Pinpoint the cell where the given text exists, returning its (x, y) midpoint coordinate. 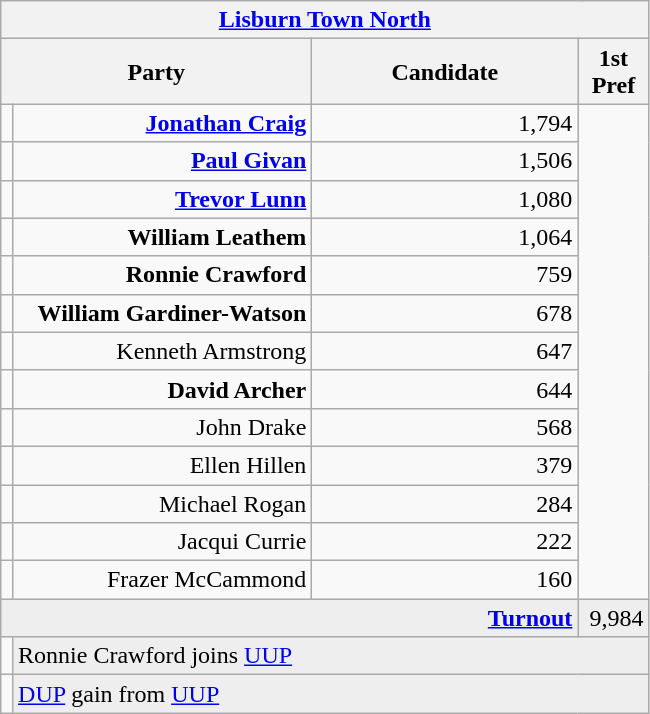
644 (445, 389)
647 (445, 351)
Trevor Lunn (162, 199)
1st Pref (614, 72)
759 (445, 275)
DUP gain from UUP (331, 694)
Ronnie Crawford joins UUP (331, 656)
Frazer McCammond (162, 580)
John Drake (162, 427)
Paul Givan (162, 161)
William Leathem (162, 237)
222 (445, 542)
Jonathan Craig (162, 123)
678 (445, 313)
William Gardiner-Watson (162, 313)
Ronnie Crawford (162, 275)
Jacqui Currie (162, 542)
568 (445, 427)
Ellen Hillen (162, 465)
Candidate (445, 72)
Party (156, 72)
Lisburn Town North (325, 20)
Turnout (290, 618)
284 (445, 503)
160 (445, 580)
1,064 (445, 237)
9,984 (614, 618)
Michael Rogan (162, 503)
David Archer (162, 389)
379 (445, 465)
Kenneth Armstrong (162, 351)
1,794 (445, 123)
1,080 (445, 199)
1,506 (445, 161)
